Search for the cell housing the specified text and yield its [x, y] center coordinate. 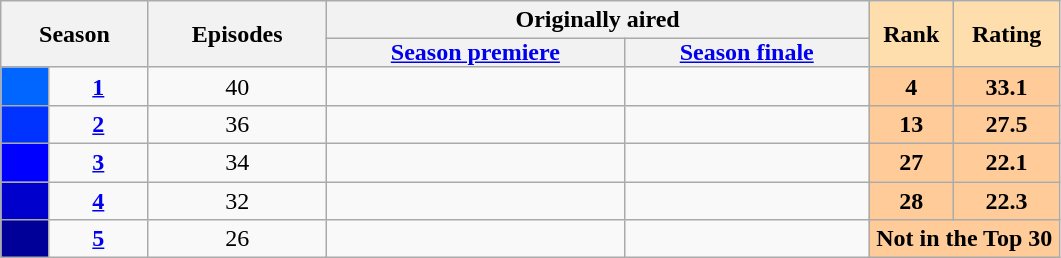
34 [237, 162]
26 [237, 239]
22.1 [1007, 162]
28 [912, 201]
13 [912, 124]
27 [912, 162]
Season [74, 34]
27.5 [1007, 124]
32 [237, 201]
2 [99, 124]
Originally aired [598, 20]
Episodes [237, 34]
1 [99, 86]
Season finale [746, 53]
Season premiere [475, 53]
40 [237, 86]
Not in the Top 30 [964, 239]
33.1 [1007, 86]
Rank [912, 34]
5 [99, 239]
36 [237, 124]
22.3 [1007, 201]
3 [99, 162]
Rating [1007, 34]
